Determine the [X, Y] coordinate at the center of the cell enclosing the given text.  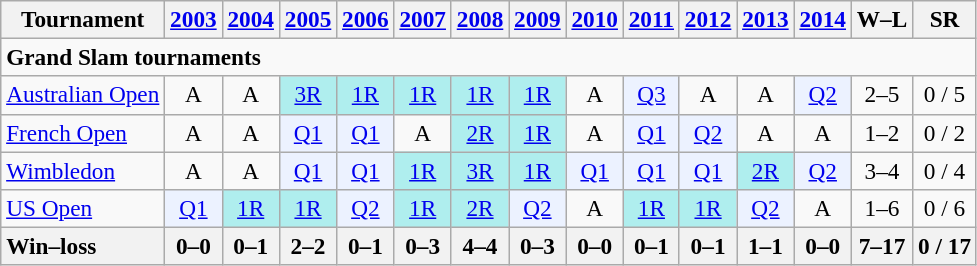
3–4 [882, 170]
Wimbledon [83, 170]
SR [945, 19]
2013 [766, 19]
2–5 [882, 95]
Q3 [651, 95]
1–6 [882, 208]
7–17 [882, 246]
2005 [308, 19]
US Open [83, 208]
W–L [882, 19]
2014 [822, 19]
2012 [708, 19]
4–4 [480, 246]
0 / 4 [945, 170]
2009 [538, 19]
Australian Open [83, 95]
0 / 5 [945, 95]
Grand Slam tournaments [489, 57]
1–1 [766, 246]
1–2 [882, 133]
French Open [83, 133]
2011 [651, 19]
2–2 [308, 246]
Tournament [83, 19]
2003 [194, 19]
2007 [422, 19]
0 / 17 [945, 246]
2006 [366, 19]
2008 [480, 19]
0 / 6 [945, 208]
0 / 2 [945, 133]
2004 [250, 19]
2010 [594, 19]
Win–loss [83, 246]
